Capture the cell that displays the provided text and extract its (x, y) central coordinate. 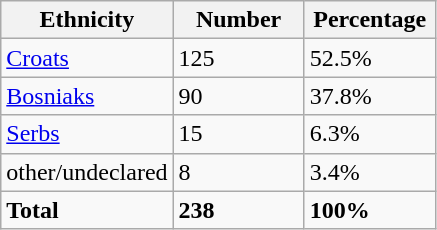
6.3% (370, 134)
Bosniaks (87, 96)
8 (238, 172)
125 (238, 58)
Serbs (87, 134)
3.4% (370, 172)
15 (238, 134)
90 (238, 96)
other/undeclared (87, 172)
Ethnicity (87, 20)
100% (370, 210)
52.5% (370, 58)
Total (87, 210)
238 (238, 210)
Croats (87, 58)
Number (238, 20)
37.8% (370, 96)
Percentage (370, 20)
